Detect which cell encompasses the target text, then output its [x, y] center coordinate. 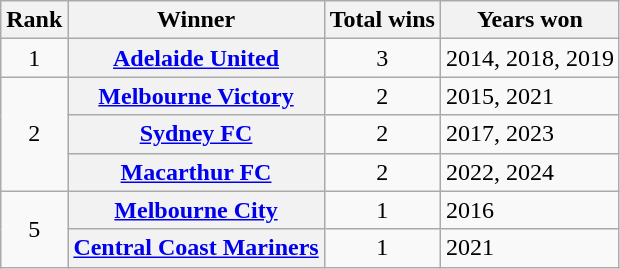
Melbourne Victory [196, 96]
2016 [530, 210]
Winner [196, 20]
2014, 2018, 2019 [530, 58]
5 [34, 229]
2021 [530, 248]
Melbourne City [196, 210]
Sydney FC [196, 134]
Adelaide United [196, 58]
Rank [34, 20]
3 [382, 58]
2022, 2024 [530, 172]
2015, 2021 [530, 96]
Years won [530, 20]
2017, 2023 [530, 134]
Macarthur FC [196, 172]
Total wins [382, 20]
Central Coast Mariners [196, 248]
